Detect which cell encompasses the target text, then output its (X, Y) center coordinate. 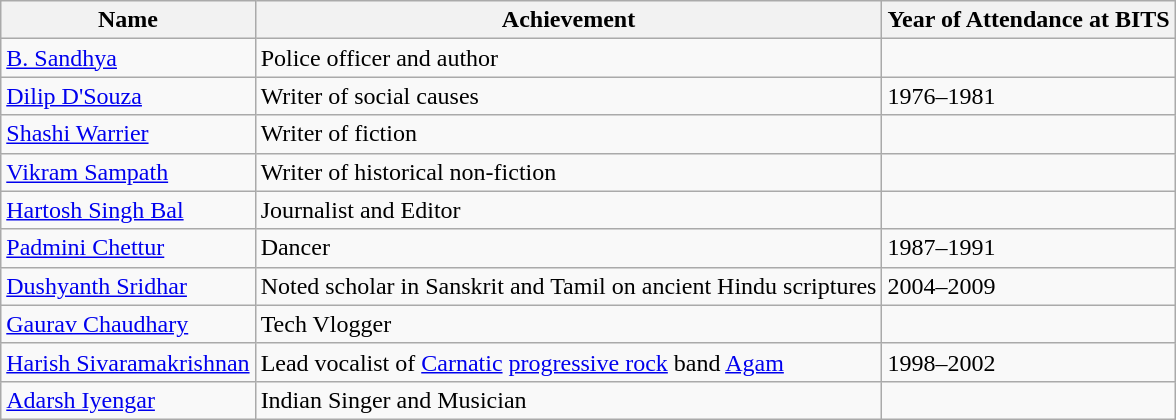
Name (128, 20)
B. Sandhya (128, 58)
Dancer (568, 248)
Padmini Chettur (128, 248)
Indian Singer and Musician (568, 400)
Dilip D'Souza (128, 96)
Vikram Sampath (128, 172)
Year of Attendance at BITS (1028, 20)
Shashi Warrier (128, 134)
1976–1981 (1028, 96)
Gaurav Chaudhary (128, 324)
Dushyanth Sridhar (128, 286)
1998–2002 (1028, 362)
Writer of social causes (568, 96)
Writer of fiction (568, 134)
2004–2009 (1028, 286)
Adarsh Iyengar (128, 400)
Harish Sivaramakrishnan (128, 362)
Tech Vlogger (568, 324)
Journalist and Editor (568, 210)
1987–1991 (1028, 248)
Lead vocalist of Carnatic progressive rock band Agam (568, 362)
Police officer and author (568, 58)
Hartosh Singh Bal (128, 210)
Noted scholar in Sanskrit and Tamil on ancient Hindu scriptures (568, 286)
Writer of historical non-fiction (568, 172)
Achievement (568, 20)
